For the text-containing cell, return its midpoint in [x, y] coordinate format. 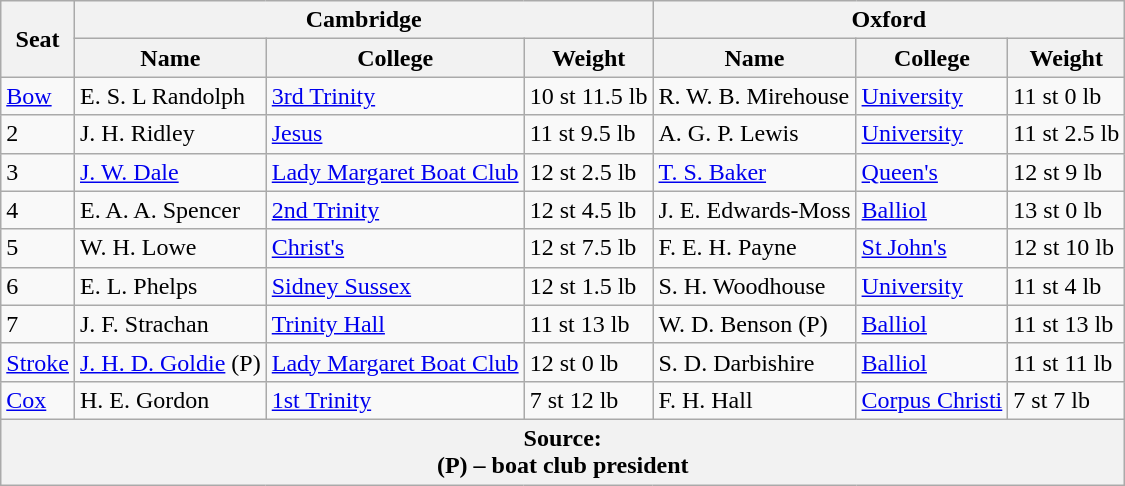
F. E. H. Payne [754, 248]
H. E. Gordon [170, 400]
11 st 0 lb [1066, 96]
11 st 9.5 lb [588, 134]
11 st 11 lb [1066, 362]
J. E. Edwards-Moss [754, 210]
12 st 9 lb [1066, 172]
2nd Trinity [395, 210]
12 st 0 lb [588, 362]
1st Trinity [395, 400]
T. S. Baker [754, 172]
Source:(P) – boat club president [563, 452]
St John's [932, 248]
J. H. Ridley [170, 134]
Stroke [38, 362]
12 st 1.5 lb [588, 286]
Christ's [395, 248]
7 st 7 lb [1066, 400]
2 [38, 134]
E. L. Phelps [170, 286]
13 st 0 lb [1066, 210]
Queen's [932, 172]
A. G. P. Lewis [754, 134]
11 st 2.5 lb [1066, 134]
10 st 11.5 lb [588, 96]
E. A. A. Spencer [170, 210]
W. H. Lowe [170, 248]
Bow [38, 96]
Seat [38, 39]
4 [38, 210]
3rd Trinity [395, 96]
F. H. Hall [754, 400]
6 [38, 286]
Corpus Christi [932, 400]
5 [38, 248]
Sidney Sussex [395, 286]
Jesus [395, 134]
12 st 10 lb [1066, 248]
7 st 12 lb [588, 400]
3 [38, 172]
12 st 2.5 lb [588, 172]
S. D. Darbishire [754, 362]
Cox [38, 400]
12 st 7.5 lb [588, 248]
Oxford [889, 20]
E. S. L Randolph [170, 96]
R. W. B. Mirehouse [754, 96]
S. H. Woodhouse [754, 286]
12 st 4.5 lb [588, 210]
11 st 4 lb [1066, 286]
J. H. D. Goldie (P) [170, 362]
Cambridge [364, 20]
Trinity Hall [395, 324]
W. D. Benson (P) [754, 324]
7 [38, 324]
J. F. Strachan [170, 324]
J. W. Dale [170, 172]
